Pinpoint the cell where the given text exists, returning its (x, y) midpoint coordinate. 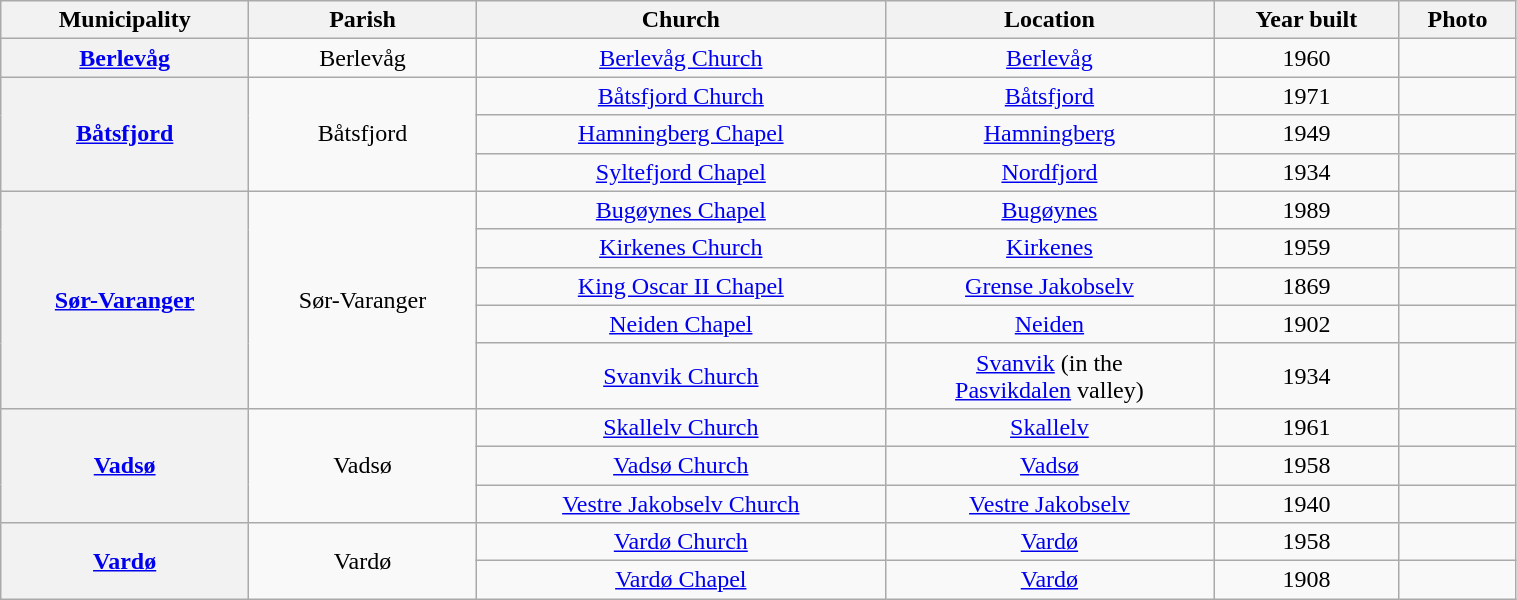
1960 (1306, 58)
Year built (1306, 20)
Vestre Jakobselv (1050, 503)
Svanvik (in thePasvikdalen valley) (1050, 376)
Municipality (125, 20)
1940 (1306, 503)
Båtsfjord Church (682, 96)
1908 (1306, 580)
Berlevåg Church (682, 58)
Parish (363, 20)
Vardø Chapel (682, 580)
Bugøynes (1050, 210)
Hamningberg (1050, 134)
Hamningberg Chapel (682, 134)
1971 (1306, 96)
Vadsø Church (682, 465)
Skallelv Church (682, 427)
King Oscar II Chapel (682, 286)
1989 (1306, 210)
Location (1050, 20)
Kirkenes (1050, 248)
1902 (1306, 324)
Photo (1458, 20)
Syltefjord Chapel (682, 172)
Kirkenes Church (682, 248)
Vardø Church (682, 542)
Svanvik Church (682, 376)
Neiden Chapel (682, 324)
Neiden (1050, 324)
Grense Jakobselv (1050, 286)
Bugøynes Chapel (682, 210)
Church (682, 20)
1959 (1306, 248)
1961 (1306, 427)
Nordfjord (1050, 172)
Vestre Jakobselv Church (682, 503)
Skallelv (1050, 427)
1869 (1306, 286)
1949 (1306, 134)
